Return [x, y] of the center of cell containing provided text 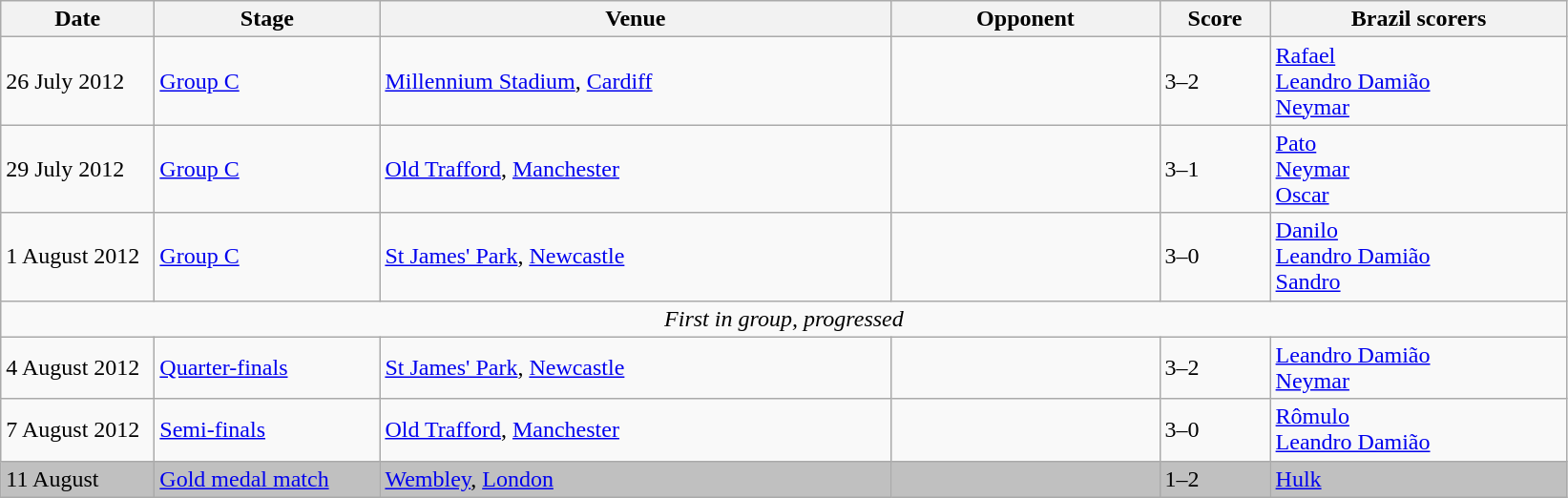
Pato Neymar Oscar [1418, 169]
Hulk [1418, 479]
29 July 2012 [78, 169]
Millennium Stadium, Cardiff [636, 81]
1–2 [1215, 479]
Gold medal match [267, 479]
Quarter-finals [267, 368]
Stage [267, 19]
First in group, progressed [784, 319]
1 August 2012 [78, 257]
Danilo Leandro Damião Sandro [1418, 257]
7 August 2012 [78, 429]
Rômulo Leandro Damião [1418, 429]
Score [1215, 19]
11 August [78, 479]
Date [78, 19]
26 July 2012 [78, 81]
Leandro Damião Neymar [1418, 368]
Rafael Leandro Damião Neymar [1418, 81]
Venue [636, 19]
Brazil scorers [1418, 19]
Wembley, London [636, 479]
3–1 [1215, 169]
Semi-finals [267, 429]
Opponent [1025, 19]
4 August 2012 [78, 368]
